Output the [X, Y] coordinate of the center of the cell containing the given text.  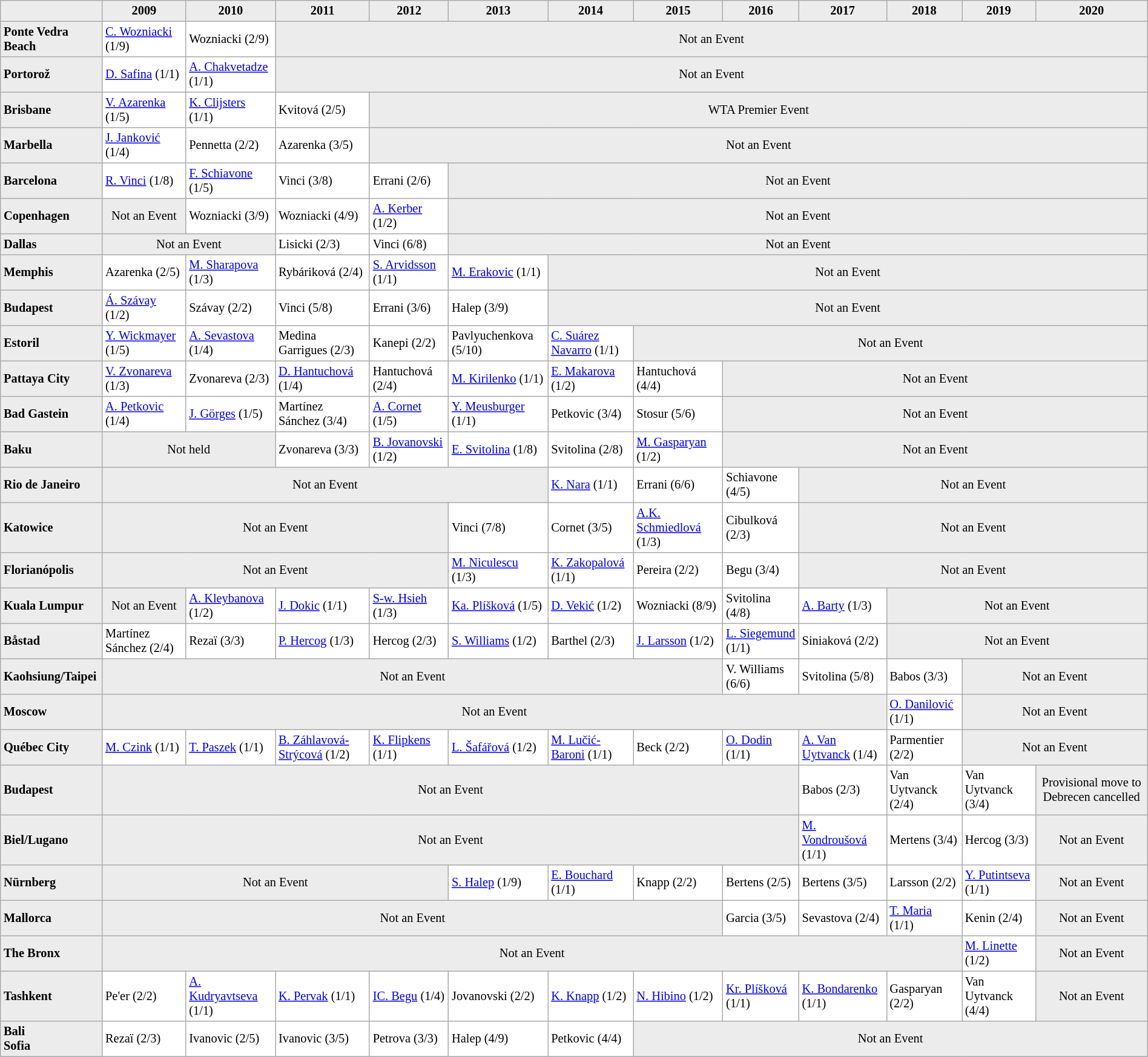
Y. Wickmayer (1/5) [144, 343]
Pereira (2/2) [678, 570]
Barthel (2/3) [591, 641]
K. Bondarenko (1/1) [843, 996]
A. Barty (1/3) [843, 605]
A. Kerber (1/2) [409, 216]
R. Vinci (1/8) [144, 180]
A. Kleybanova (1/2) [231, 605]
Dallas [51, 244]
M. Lučić-Baroni (1/1) [591, 747]
M. Sharapova (1/3) [231, 272]
K. Clijsters (1/1) [231, 110]
E. Makarova (1/2) [591, 378]
Bali Sofia [51, 1039]
Bad Gastein [51, 414]
Memphis [51, 272]
Ivanovic (2/5) [231, 1039]
M. Niculescu (1/3) [498, 570]
T. Maria (1/1) [924, 918]
J. Janković (1/4) [144, 145]
2010 [231, 11]
V. Azarenka (1/5) [144, 110]
S-w. Hsieh (1/3) [409, 605]
K. Knapp (1/2) [591, 996]
Svitolina (4/8) [760, 605]
Biel/Lugano [51, 840]
2014 [591, 11]
Copenhagen [51, 216]
Van Uytvanck (3/4) [999, 790]
J. Dokic (1/1) [323, 605]
V. Williams (6/6) [760, 676]
Pavlyuchenkova (5/10) [498, 343]
S. Williams (1/2) [498, 641]
2009 [144, 11]
Petrova (3/3) [409, 1039]
Cornet (3/5) [591, 527]
2018 [924, 11]
Wozniacki (4/9) [323, 216]
M. Linette (1/2) [999, 953]
Begu (3/4) [760, 570]
Lisicki (2/3) [323, 244]
Rezaï (2/3) [144, 1039]
Van Uytvanck (2/4) [924, 790]
Mallorca [51, 918]
P. Hercog (1/3) [323, 641]
Beck (2/2) [678, 747]
Schiavone (4/5) [760, 485]
Svitolina (2/8) [591, 449]
Ka. Plíšková (1/5) [498, 605]
Szávay (2/2) [231, 308]
2013 [498, 11]
Mertens (3/4) [924, 840]
M. Vondroušová (1/1) [843, 840]
Not held [189, 449]
F. Schiavone (1/5) [231, 180]
Pattaya City [51, 378]
Jovanovski (2/2) [498, 996]
Á. Szávay (1/2) [144, 308]
Baku [51, 449]
Hercog (2/3) [409, 641]
Nürnberg [51, 883]
V. Zvonareva (1/3) [144, 378]
B. Záhlavová-Strýcová (1/2) [323, 747]
Garcia (3/5) [760, 918]
A. Van Uytvanck (1/4) [843, 747]
A. Petkovic (1/4) [144, 414]
B. Jovanovski (1/2) [409, 449]
Errani (3/6) [409, 308]
Babos (3/3) [924, 676]
Estoril [51, 343]
Wozniacki (8/9) [678, 605]
Siniaková (2/2) [843, 641]
A. Sevastova (1/4) [231, 343]
J. Larsson (1/2) [678, 641]
2015 [678, 11]
Bertens (3/5) [843, 883]
Vinci (5/8) [323, 308]
D. Vekić (1/2) [591, 605]
N. Hibino (1/2) [678, 996]
S. Halep (1/9) [498, 883]
Zvonareva (3/3) [323, 449]
Halep (3/9) [498, 308]
Zvonareva (2/3) [231, 378]
Petkovic (3/4) [591, 414]
D. Safina (1/1) [144, 74]
IC. Begu (1/4) [409, 996]
Babos (2/3) [843, 790]
Hantuchová (4/4) [678, 378]
A. Chakvetadze (1/1) [231, 74]
Azarenka (2/5) [144, 272]
Pennetta (2/2) [231, 145]
2017 [843, 11]
Båstad [51, 641]
Errani (6/6) [678, 485]
Kvitová (2/5) [323, 110]
M. Erakovic (1/1) [498, 272]
O. Danilović (1/1) [924, 712]
C. Wozniacki (1/9) [144, 39]
Halep (4/9) [498, 1039]
Vinci (3/8) [323, 180]
Van Uytvanck (4/4) [999, 996]
A. Cornet (1/5) [409, 414]
Katowice [51, 527]
T. Paszek (1/1) [231, 747]
Y. Putintseva (1/1) [999, 883]
Petkovic (4/4) [591, 1039]
Gasparyan (2/2) [924, 996]
Stosur (5/6) [678, 414]
2019 [999, 11]
L. Siegemund (1/1) [760, 641]
Cibulková (2/3) [760, 527]
Barcelona [51, 180]
Portorož [51, 74]
Rio de Janeiro [51, 485]
Hercog (3/3) [999, 840]
Ponte Vedra Beach [51, 39]
A. Kudryavtseva (1/1) [231, 996]
S. Arvidsson (1/1) [409, 272]
Y. Meusburger (1/1) [498, 414]
Québec City [51, 747]
Wozniacki (3/9) [231, 216]
D. Hantuchová (1/4) [323, 378]
WTA Premier Event [758, 110]
2016 [760, 11]
Martínez Sánchez (3/4) [323, 414]
Ivanovic (3/5) [323, 1039]
Vinci (6/8) [409, 244]
2012 [409, 11]
Azarenka (3/5) [323, 145]
K. Nara (1/1) [591, 485]
Vinci (7/8) [498, 527]
The Bronx [51, 953]
A.K. Schmiedlová (1/3) [678, 527]
Svitolina (5/8) [843, 676]
Kr. Plíšková (1/1) [760, 996]
2011 [323, 11]
Moscow [51, 712]
Martínez Sánchez (2/4) [144, 641]
Hantuchová (2/4) [409, 378]
Sevastova (2/4) [843, 918]
Parmentier (2/2) [924, 747]
Wozniacki (2/9) [231, 39]
Provisional move to Debrecen cancelled [1091, 790]
Pe'er (2/2) [144, 996]
M. Kirilenko (1/1) [498, 378]
L. Šafářová (1/2) [498, 747]
Rezaï (3/3) [231, 641]
E. Svitolina (1/8) [498, 449]
Florianópolis [51, 570]
K. Pervak (1/1) [323, 996]
Kanepi (2/2) [409, 343]
K. Zakopalová (1/1) [591, 570]
Kuala Lumpur [51, 605]
Rybáriková (2/4) [323, 272]
M. Czink (1/1) [144, 747]
Medina Garrigues (2/3) [323, 343]
Kaohsiung/Taipei [51, 676]
Kenin (2/4) [999, 918]
O. Dodin (1/1) [760, 747]
Bertens (2/5) [760, 883]
Larsson (2/2) [924, 883]
Errani (2/6) [409, 180]
Brisbane [51, 110]
E. Bouchard (1/1) [591, 883]
Knapp (2/2) [678, 883]
M. Gasparyan (1/2) [678, 449]
Tashkent [51, 996]
2020 [1091, 11]
Marbella [51, 145]
K. Flipkens (1/1) [409, 747]
J. Görges (1/5) [231, 414]
C. Suárez Navarro (1/1) [591, 343]
